Return (X, Y) of the center of cell containing provided text 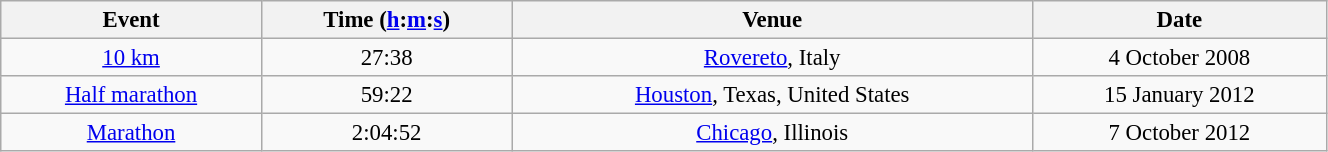
Half marathon (132, 95)
Marathon (132, 133)
Time (h:m:s) (386, 20)
10 km (132, 58)
Houston, Texas, United States (772, 95)
Venue (772, 20)
Date (1179, 20)
Rovereto, Italy (772, 58)
2:04:52 (386, 133)
7 October 2012 (1179, 133)
Event (132, 20)
27:38 (386, 58)
Chicago, Illinois (772, 133)
59:22 (386, 95)
15 January 2012 (1179, 95)
4 October 2008 (1179, 58)
